From the cell containing the given text, extract its center point as [x, y] coordinate. 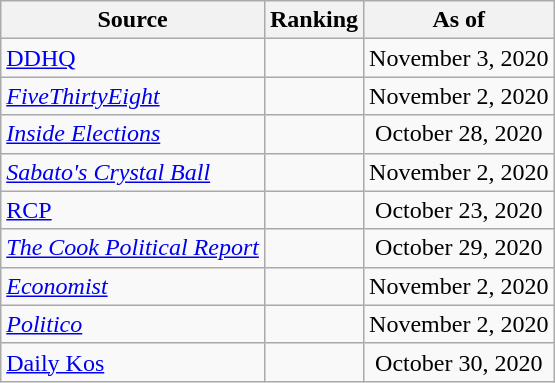
Inside Elections [133, 134]
October 23, 2020 [459, 210]
Source [133, 20]
The Cook Political Report [133, 248]
October 29, 2020 [459, 248]
Sabato's Crystal Ball [133, 172]
October 30, 2020 [459, 362]
As of [459, 20]
Daily Kos [133, 362]
Politico [133, 324]
November 3, 2020 [459, 58]
October 28, 2020 [459, 134]
RCP [133, 210]
FiveThirtyEight [133, 96]
Ranking [314, 20]
Economist [133, 286]
DDHQ [133, 58]
